Extract the (x, y) coordinate from the center of the cell holding the provided text.  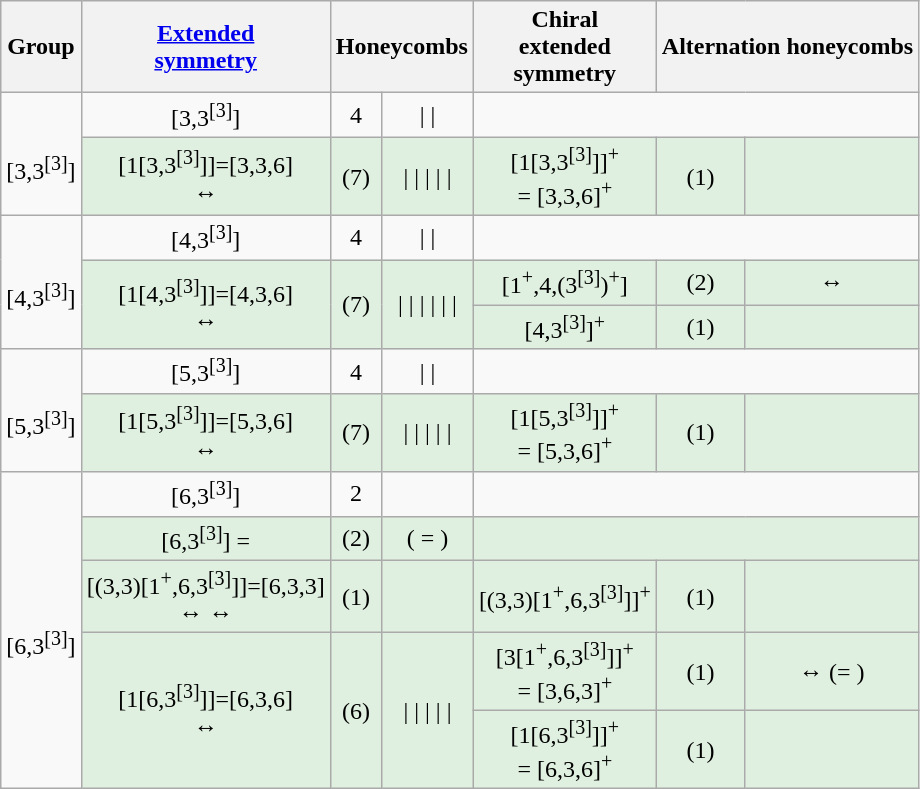
[(3,3)[1+,6,3[3]]]=[6,3,3] ↔ ↔ (206, 597)
[1[6,3[3]]]+= [6,3,6]+ (564, 749)
Honeycombs (402, 47)
[1[3,3[3]]]+= [3,3,6]+ (564, 176)
[3[1+,6,3[3]]]+= [3,6,3]+ (564, 671)
[4,3[3]]+ (564, 328)
Chiralextendedsymmetry (564, 47)
[1[5,3[3]]]+= [5,3,6]+ (564, 433)
| | | | | | (428, 304)
Extendedsymmetry (206, 47)
[1[5,3[3]]]=[5,3,6] ↔ (206, 433)
↔ (832, 282)
[(3,3)[1+,6,3[3]]]+ (564, 597)
( = ) (428, 538)
(6) (356, 710)
[1+,4,(3[3])+] (564, 282)
Alternation honeycombs (787, 47)
[1[6,3[3]]]=[6,3,6] ↔ (206, 710)
[6,3[3]] = (206, 538)
[1[4,3[3]]]=[4,3,6] ↔ (206, 304)
↔ (= ) (832, 671)
2 (356, 494)
[1[3,3[3]]]=[3,3,6] ↔ (206, 176)
Group (41, 47)
